Return (x, y) of the center of cell containing provided text 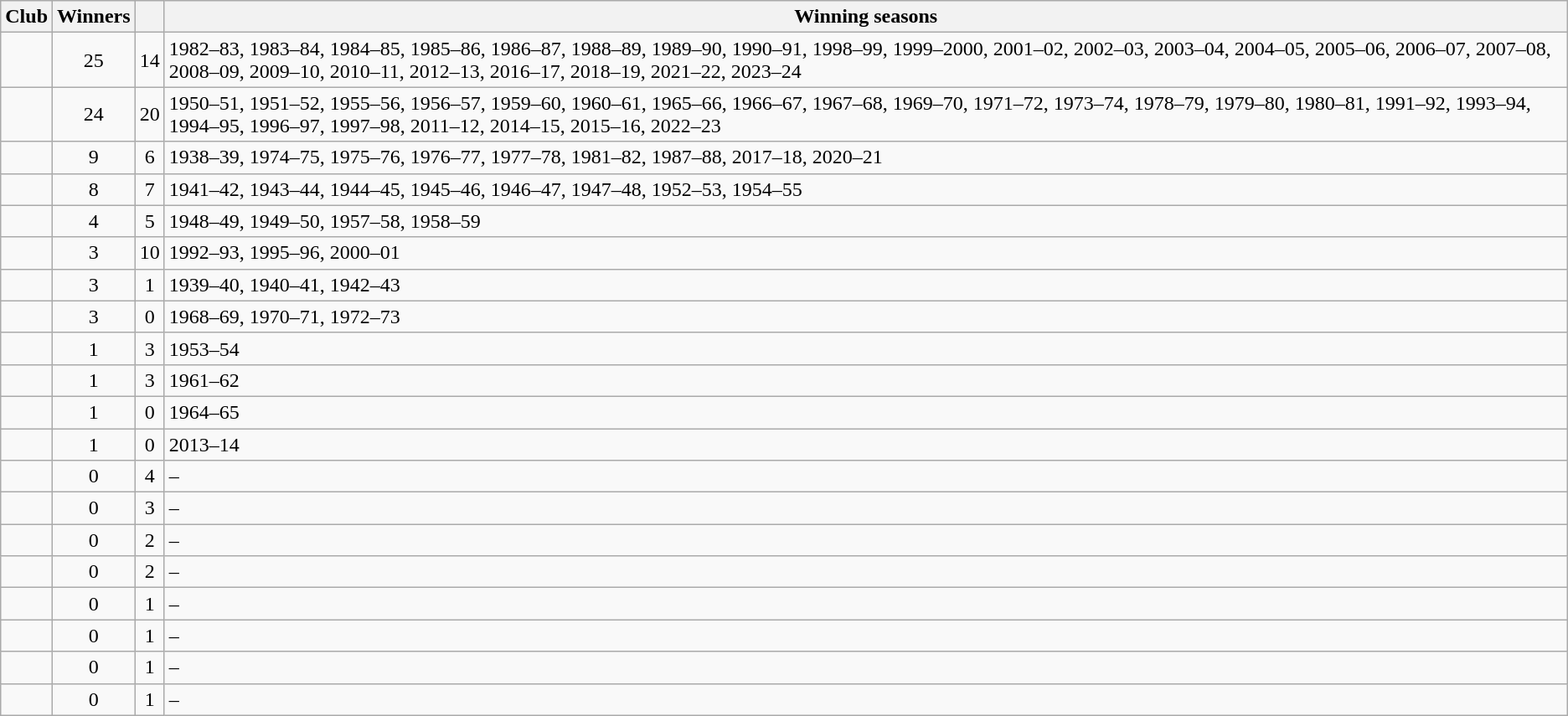
1992–93, 1995–96, 2000–01 (866, 253)
Club (27, 17)
1968–69, 1970–71, 1972–73 (866, 317)
20 (149, 114)
25 (94, 60)
1948–49, 1949–50, 1957–58, 1958–59 (866, 221)
10 (149, 253)
24 (94, 114)
1938–39, 1974–75, 1975–76, 1976–77, 1977–78, 1981–82, 1987–88, 2017–18, 2020–21 (866, 157)
7 (149, 189)
6 (149, 157)
1953–54 (866, 348)
2013–14 (866, 445)
9 (94, 157)
Winners (94, 17)
14 (149, 60)
1939–40, 1940–41, 1942–43 (866, 285)
1941–42, 1943–44, 1944–45, 1945–46, 1946–47, 1947–48, 1952–53, 1954–55 (866, 189)
1964–65 (866, 412)
8 (94, 189)
5 (149, 221)
Winning seasons (866, 17)
1961–62 (866, 380)
